Search for the cell housing the specified text and yield its (x, y) center coordinate. 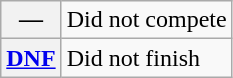
DNF (31, 58)
Did not compete (146, 20)
Did not finish (146, 58)
— (31, 20)
